Detect which cell encompasses the target text, then output its (x, y) center coordinate. 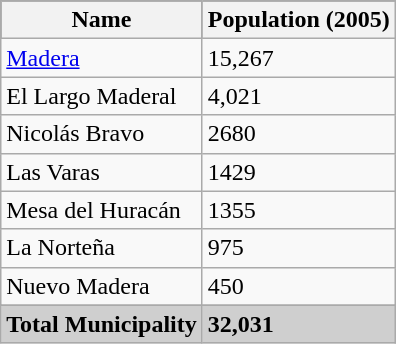
Las Varas (102, 172)
Nicolás Bravo (102, 134)
32,031 (298, 324)
1355 (298, 210)
15,267 (298, 58)
Madera (102, 58)
1429 (298, 172)
Total Municipality (102, 324)
La Norteña (102, 248)
2680 (298, 134)
Nuevo Madera (102, 286)
450 (298, 286)
4,021 (298, 96)
Mesa del Huracán (102, 210)
Population (2005) (298, 20)
Name (102, 20)
975 (298, 248)
El Largo Maderal (102, 96)
